Locate the cell with the specified text and output its [X, Y] center coordinate. 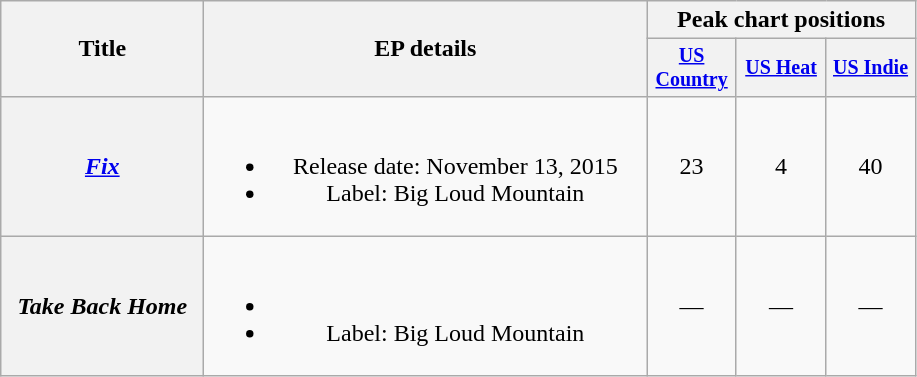
Peak chart positions [781, 20]
Release date: November 13, 2015Label: Big Loud Mountain [426, 166]
Label: Big Loud Mountain [426, 306]
US Indie [870, 68]
Take Back Home [102, 306]
Fix [102, 166]
23 [692, 166]
4 [780, 166]
US Heat [780, 68]
EP details [426, 49]
40 [870, 166]
US Country [692, 68]
Title [102, 49]
